Extract the [X, Y] coordinate from the center of the cell holding the provided text.  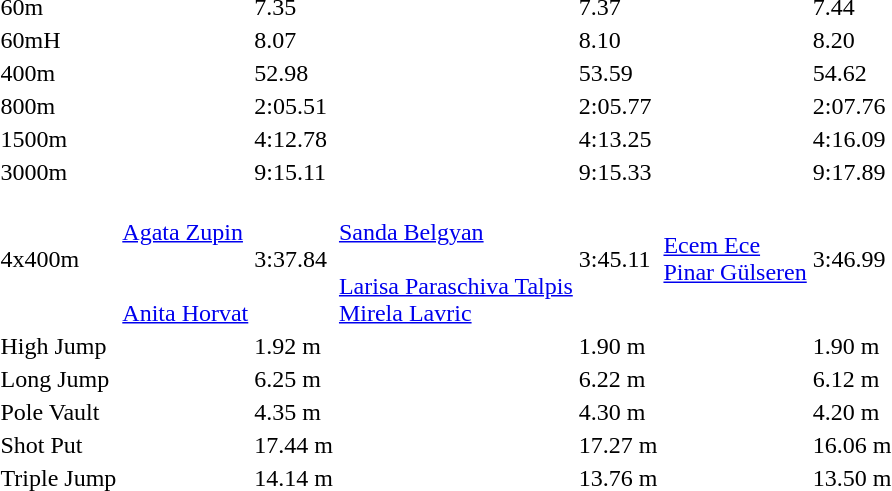
52.98 [294, 73]
8.07 [294, 40]
9:15.11 [294, 172]
9:15.33 [618, 172]
Agata ZupinAnita Horvat [186, 259]
1.90 m [618, 346]
17.27 m [618, 445]
4:12.78 [294, 139]
3:37.84 [294, 259]
2:05.51 [294, 106]
4:13.25 [618, 139]
53.59 [618, 73]
2:05.77 [618, 106]
4.30 m [618, 412]
1.92 m [294, 346]
17.44 m [294, 445]
6.25 m [294, 379]
8.10 [618, 40]
Sanda BelgyanLarisa Paraschiva TalpisMirela Lavric [456, 259]
Ecem EcePinar Gülseren [735, 259]
3:45.11 [618, 259]
6.22 m [618, 379]
4.35 m [294, 412]
